Search for the cell housing the specified text and yield its (x, y) center coordinate. 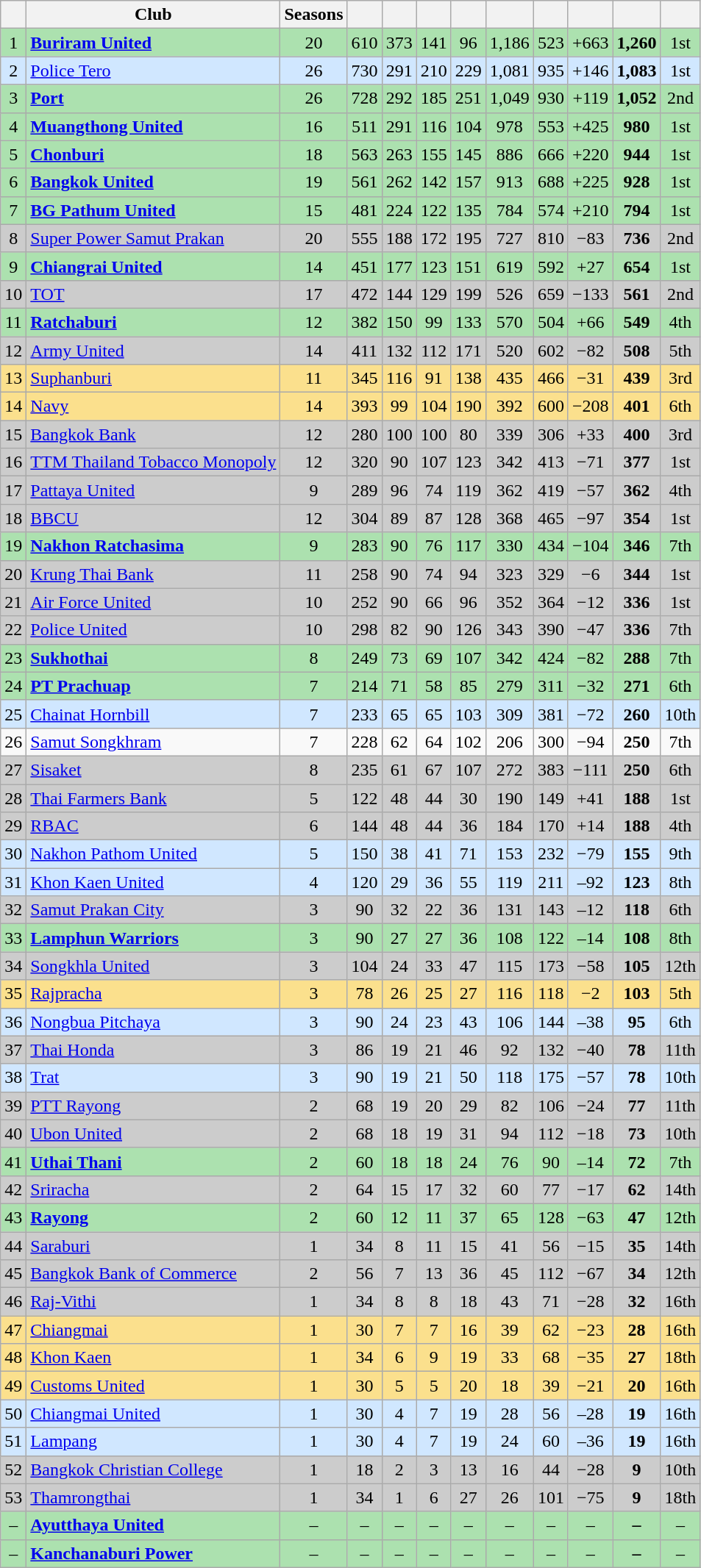
−17 (590, 1189)
263 (399, 154)
Chiangmai (153, 1330)
935 (550, 71)
659 (550, 294)
211 (550, 882)
+210 (590, 210)
177 (399, 266)
229 (468, 71)
373 (399, 43)
115 (509, 966)
−6 (590, 574)
570 (509, 322)
526 (509, 294)
688 (550, 182)
574 (550, 210)
–28 (590, 1414)
Customs United (153, 1386)
435 (509, 379)
1,052 (637, 99)
−12 (590, 602)
135 (468, 210)
451 (365, 266)
346 (637, 546)
382 (365, 322)
393 (365, 407)
289 (365, 490)
563 (365, 154)
−40 (590, 1050)
+41 (590, 798)
149 (550, 798)
810 (550, 238)
–12 (590, 910)
+663 (590, 43)
309 (509, 714)
101 (550, 1497)
Navy (153, 407)
978 (509, 126)
184 (509, 826)
330 (509, 546)
368 (509, 518)
262 (399, 182)
–38 (590, 1022)
298 (365, 630)
Pattaya United (153, 490)
52 (13, 1469)
69 (434, 658)
Lamphun Warriors (153, 938)
794 (637, 210)
Rajpracha (153, 994)
592 (550, 266)
Khon Kaen (153, 1358)
520 (509, 351)
Nakhon Ratchasima (153, 546)
Seasons (313, 15)
549 (637, 322)
1,081 (509, 71)
339 (509, 434)
329 (550, 574)
195 (468, 238)
1,260 (637, 43)
260 (637, 714)
126 (468, 630)
133 (468, 322)
−58 (590, 966)
323 (509, 574)
RBAC (153, 826)
Port (153, 99)
249 (365, 658)
Songkhla United (153, 966)
Nongbua Pitchaya (153, 1022)
619 (509, 266)
Air Force United (153, 602)
343 (509, 630)
600 (550, 407)
345 (365, 379)
−83 (590, 238)
185 (434, 99)
Thamrongthai (153, 1497)
271 (637, 686)
−111 (590, 770)
434 (550, 546)
171 (468, 351)
Bangkok Bank (153, 434)
142 (434, 182)
170 (550, 826)
89 (399, 518)
55 (468, 882)
141 (434, 43)
206 (509, 742)
+33 (590, 434)
92 (509, 1050)
466 (550, 379)
Buriram United (153, 43)
523 (550, 43)
228 (365, 742)
602 (550, 351)
472 (365, 294)
654 (637, 266)
80 (468, 434)
−47 (590, 630)
+146 (590, 71)
913 (509, 182)
Bangkok Bank of Commerce (153, 1274)
138 (468, 379)
Bangkok United (153, 182)
Chiangmai United (153, 1414)
235 (365, 770)
311 (550, 686)
784 (509, 210)
Club (153, 15)
439 (637, 379)
508 (637, 351)
Kanchanaburi Power (153, 1553)
+220 (590, 154)
Thai Farmers Bank (153, 798)
BBCU (153, 518)
67 (434, 770)
TOT (153, 294)
1,083 (637, 71)
–36 (590, 1442)
232 (550, 854)
381 (550, 714)
300 (550, 742)
481 (365, 210)
+225 (590, 182)
Army United (153, 351)
120 (365, 882)
424 (550, 658)
Samut Prakan City (153, 910)
233 (365, 714)
51 (13, 1442)
117 (468, 546)
Thai Honda (153, 1050)
+14 (590, 826)
−35 (590, 1358)
61 (399, 770)
Chonburi (153, 154)
Chainat Hornbill (153, 714)
−15 (590, 1246)
−31 (590, 379)
−63 (590, 1217)
610 (365, 43)
413 (550, 462)
86 (365, 1050)
Suphanburi (153, 379)
Bangkok Christian College (153, 1469)
1,186 (509, 43)
730 (365, 71)
−21 (590, 1386)
Samut Songkhram (153, 742)
−97 (590, 518)
1,049 (509, 99)
504 (550, 322)
Muangthong United (153, 126)
344 (637, 574)
511 (365, 126)
Uthai Thani (153, 1161)
91 (434, 379)
49 (13, 1386)
151 (468, 266)
Ayutthaya United (153, 1525)
292 (399, 99)
728 (365, 99)
102 (468, 742)
980 (637, 126)
Rayong (153, 1217)
199 (468, 294)
Khon Kaen United (153, 882)
Police Tero (153, 71)
Super Power Samut Prakan (153, 238)
9th (680, 854)
PT Prachuap (153, 686)
666 (550, 154)
Ubon United (153, 1134)
145 (468, 154)
279 (509, 686)
−94 (590, 742)
Saraburi (153, 1246)
105 (637, 966)
TTM Thailand Tobacco Monopoly (153, 462)
42 (13, 1189)
Sukhothai (153, 658)
258 (365, 574)
−32 (590, 686)
175 (550, 1078)
129 (434, 294)
87 (434, 518)
PTT Rayong (153, 1106)
−24 (590, 1106)
−71 (590, 462)
306 (550, 434)
283 (365, 546)
−23 (590, 1330)
Raj-Vithi (153, 1302)
95 (637, 1022)
−75 (590, 1497)
157 (468, 182)
Lampang (153, 1442)
352 (509, 602)
+119 (590, 99)
736 (637, 238)
930 (550, 99)
+27 (590, 266)
172 (434, 238)
+425 (590, 126)
400 (637, 434)
392 (509, 407)
354 (637, 518)
727 (509, 238)
72 (637, 1161)
BG Pathum United (153, 210)
Sisaket (153, 770)
928 (637, 182)
−133 (590, 294)
886 (509, 154)
252 (365, 602)
66 (434, 602)
944 (637, 154)
304 (365, 518)
251 (468, 99)
Police United (153, 630)
419 (550, 490)
85 (468, 686)
272 (509, 770)
Ratchaburi (153, 322)
173 (550, 966)
383 (550, 770)
320 (365, 462)
–92 (590, 882)
377 (637, 462)
53 (13, 1497)
143 (550, 910)
280 (365, 434)
364 (550, 602)
288 (637, 658)
Nakhon Pathom United (153, 854)
−67 (590, 1274)
401 (637, 407)
40 (13, 1134)
−2 (590, 994)
Sriracha (153, 1189)
214 (365, 686)
−208 (590, 407)
−79 (590, 854)
58 (434, 686)
555 (365, 238)
153 (509, 854)
Trat (153, 1078)
390 (550, 630)
−104 (590, 546)
224 (399, 210)
Krung Thai Bank (153, 574)
553 (550, 126)
+66 (590, 322)
411 (365, 351)
−18 (590, 1134)
−72 (590, 714)
Chiangrai United (153, 266)
465 (550, 518)
131 (509, 910)
210 (434, 71)
